From the cell containing the given text, extract its center point as [x, y] coordinate. 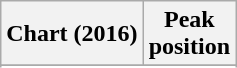
Peakposition [189, 34]
Chart (2016) [72, 34]
